For the text-containing cell, return its midpoint in [X, Y] coordinate format. 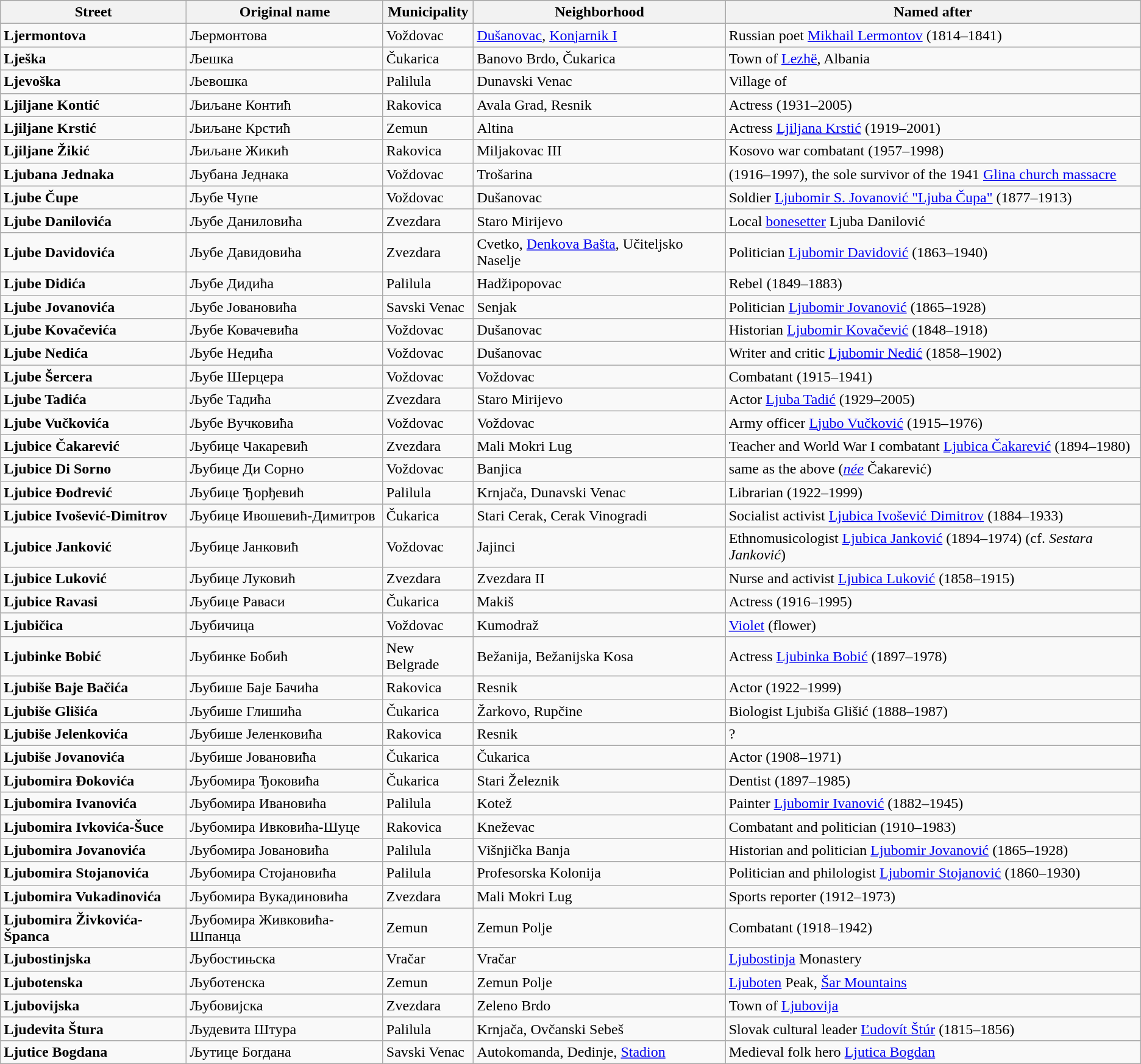
Violet (flower) [933, 625]
Avala Grad, Resnik [600, 105]
Kotež [600, 804]
Људевита Штура [285, 1029]
Historian Ljubomir Kovačević (1848–1918) [933, 330]
Ljube Kovačevića [94, 330]
Medieval folk hero Ljutica Bogdan [933, 1052]
Village of [933, 82]
Krnjača, Ovčanski Sebeš [600, 1029]
Љубише Јовановића [285, 757]
same as the above (née Čakarević) [933, 469]
Љубице Јанковић [285, 547]
Actress Ljiljana Krstić (1919–2001) [933, 128]
Ljudevita Štura [94, 1029]
Soldier Ljubomir S. Jovanović "Ljuba Čupa" (1877–1913) [933, 197]
Senjak [600, 307]
Љубе Дидића [285, 283]
Љубoстињска [285, 959]
Ljubostinjska [94, 959]
Ljubomira Đokovića [94, 781]
Actress (1931–2005) [933, 105]
Љубoмира Стојановића [285, 873]
Ljubomira Ivkovića-Šuce [94, 827]
Ljubomira Živkovića-Španca [94, 927]
Ljubana Jednaka [94, 174]
Street [94, 12]
Љубише Јеленковића [285, 734]
Љубе Шерцера [285, 377]
Ljubice Čakarević [94, 446]
Љевошка [285, 82]
Ljubomira Vukadinovića [94, 896]
Ljube Nedića [94, 353]
Љубише Глишића [285, 711]
Љубе Чупе [285, 197]
Љубана Једнака [285, 174]
Writer and critic Ljubomir Nedić (1858–1902) [933, 353]
Actress (1916–1995) [933, 601]
Љиљане Крстић [285, 128]
Ljube Čupe [94, 197]
Ljubinke Bobić [94, 656]
Љубице Ивошевић-Димитров [285, 516]
Politician and philologist Ljubomir Stojanović (1860–1930) [933, 873]
Town of Lezhë, Albania [933, 59]
? [933, 734]
Љубе Ковачевића [285, 330]
Sports reporter (1912–1973) [933, 896]
Makiš [600, 601]
Ljiljane Krstić [94, 128]
Biologist Ljubiša Glišić (1888–1987) [933, 711]
Љубoмира Ивановића [285, 804]
Ljubiše Glišića [94, 711]
Town of Ljubovija [933, 1005]
Trošarina [600, 174]
Army officer Ljubo Vučković (1915–1976) [933, 423]
Љубице Раваси [285, 601]
Zeleno Brdo [600, 1005]
Љубице Ди Сорно [285, 469]
Ljutice Bogdana [94, 1052]
Lješka [94, 59]
Politician Ljubomir Davidović (1863–1940) [933, 252]
Љубoмира Ивковића-Шуце [285, 827]
Ljube Didića [94, 283]
Ljubostinja Monastery [933, 959]
Љубише Баје Бачића [285, 687]
Љубице Луковић [285, 578]
Љубoтенска [285, 982]
Combatant (1918–1942) [933, 927]
Ljuboten Peak, Šar Mountains [933, 982]
Љешка [285, 59]
Ljermontova [94, 35]
Profesorska Kolonija [600, 873]
Librarian (1922–1999) [933, 492]
Banovo Brdo, Čukarica [600, 59]
Autokomanda, Dedinje, Stadion [600, 1052]
Ljubice Luković [94, 578]
Ethnomusicologist Ljubica Janković (1894–1974) (cf. Sestara Janković) [933, 547]
Ljube Šercera [94, 377]
Ljubice Janković [94, 547]
Љубице Чакаревић [285, 446]
Altina [600, 128]
Zvezdara II [600, 578]
Dentist (1897–1985) [933, 781]
Ljubomira Ivanovića [94, 804]
Combatant (1915–1941) [933, 377]
Neighborhood [600, 12]
Russian poet Mikhail Lermontov (1814–1841) [933, 35]
Stari Železnik [600, 781]
Љубoмира Вукадиновића [285, 896]
Bežanija, Bežanijska Kosa [600, 656]
Banjica [600, 469]
(1916–1997), the sole survivor of the 1941 Glina church massacre [933, 174]
Љубе Тадића [285, 400]
Ljiljane Kontić [94, 105]
Actress Ljubinka Bobić (1897–1978) [933, 656]
Љубинке Бобић [285, 656]
Miljakovac III [600, 151]
Љиљане Жикић [285, 151]
Ljubiše Baje Bačića [94, 687]
Љубе Недића [285, 353]
Ljubice Ravasi [94, 601]
Љубице Ђорђевић [285, 492]
Љутице Богдана [285, 1052]
Slovak cultural leader Ľudovít Štúr (1815–1856) [933, 1029]
Ljube Tadića [94, 400]
Љубе Јовановића [285, 307]
Historian and politician Ljubomir Jovanović (1865–1928) [933, 850]
Ljubomira Stojanovića [94, 873]
New Belgrade [428, 656]
Љубе Даниловића [285, 221]
Ljube Jovanovića [94, 307]
Ljubotenska [94, 982]
Nurse and activist Ljubica Luković (1858–1915) [933, 578]
Local bonesetter Ljuba Danilović [933, 221]
Љубе Давидовића [285, 252]
Municipality [428, 12]
Jajinci [600, 547]
Kumodraž [600, 625]
Stari Cerak, Cerak Vinogradi [600, 516]
Ljubice Ivošević-Dimitrov [94, 516]
Socialist activist Ljubica Ivošević Dimitrov (1884–1933) [933, 516]
Teacher and World War I combatant Ljubica Čakarević (1894–1980) [933, 446]
Ljubice Di Sorno [94, 469]
Žarkovo, Rupčine [600, 711]
Politician Ljubomir Jovanović (1865–1928) [933, 307]
Cvetko, Denkova Bašta, Učiteljsko Naselje [600, 252]
Љубoмира Ђоковића [285, 781]
Named after [933, 12]
Ljevoška [94, 82]
Actor Ljuba Tadić (1929–2005) [933, 400]
Dušanovac, Konjarnik I [600, 35]
Actor (1922–1999) [933, 687]
Combatant and politician (1910–1983) [933, 827]
Љубе Вучковића [285, 423]
Ljubiše Jelenkovića [94, 734]
Hadžipopovac [600, 283]
Ljubovijska [94, 1005]
Љубoвијска [285, 1005]
Љубoмира Живковића-Шпанца [285, 927]
Kneževac [600, 827]
Actor (1908–1971) [933, 757]
Љубoмира Јовановића [285, 850]
Љермонтова [285, 35]
Ljubice Đođrević [94, 492]
Ljubičicа [94, 625]
Љиљане Контић [285, 105]
Dunavski Venac [600, 82]
Ljubiše Jovanovića [94, 757]
Painter Ljubomir Ivanović (1882–1945) [933, 804]
Ljubomira Jovanovića [94, 850]
Kosovo war combatant (1957–1998) [933, 151]
Ljiljane Žikić [94, 151]
Ljube Davidovića [94, 252]
Ljube Vučkovića [94, 423]
Višnjička Banja [600, 850]
Krnjača, Dunavski Venac [600, 492]
Љубичица [285, 625]
Ljube Danilovića [94, 221]
Original name [285, 12]
Rebel (1849–1883) [933, 283]
